Extract the (x, y) coordinate from the center of the cell holding the provided text.  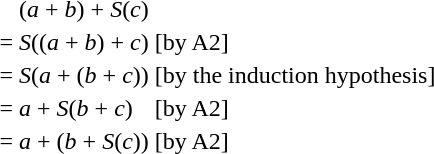
S((a + b) + c) (84, 42)
S(a + (b + c)) (84, 75)
a + S(b + c) (84, 108)
